Scan for the cell matching the given text and deliver its [x, y] coordinate at center. 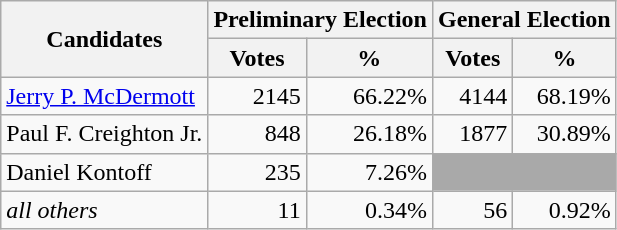
26.18% [369, 134]
Jerry P. McDermott [104, 96]
Candidates [104, 39]
56 [472, 210]
848 [257, 134]
General Election [524, 20]
7.26% [369, 172]
11 [257, 210]
30.89% [564, 134]
4144 [472, 96]
Paul F. Creighton Jr. [104, 134]
235 [257, 172]
Daniel Kontoff [104, 172]
all others [104, 210]
1877 [472, 134]
0.34% [369, 210]
Preliminary Election [320, 20]
2145 [257, 96]
66.22% [369, 96]
68.19% [564, 96]
0.92% [564, 210]
